Scan for the cell matching the given text and deliver its (x, y) coordinate at center. 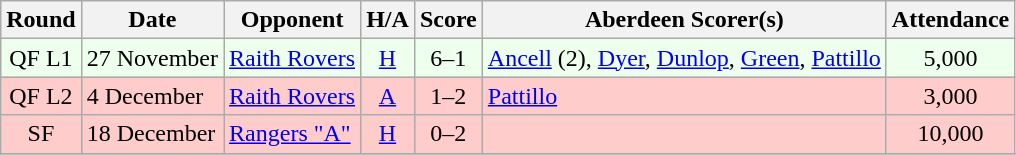
4 December (152, 96)
QF L2 (41, 96)
QF L1 (41, 58)
Attendance (950, 20)
27 November (152, 58)
Opponent (292, 20)
3,000 (950, 96)
Round (41, 20)
1–2 (448, 96)
Score (448, 20)
Ancell (2), Dyer, Dunlop, Green, Pattillo (684, 58)
Aberdeen Scorer(s) (684, 20)
6–1 (448, 58)
5,000 (950, 58)
A (388, 96)
SF (41, 134)
10,000 (950, 134)
18 December (152, 134)
Rangers "A" (292, 134)
Date (152, 20)
0–2 (448, 134)
H/A (388, 20)
Pattillo (684, 96)
